Output the [x, y] coordinate of the center of the cell containing the given text.  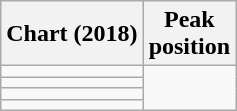
Chart (2018) [72, 34]
Peakposition [189, 34]
